Detect which cell encompasses the target text, then output its [X, Y] center coordinate. 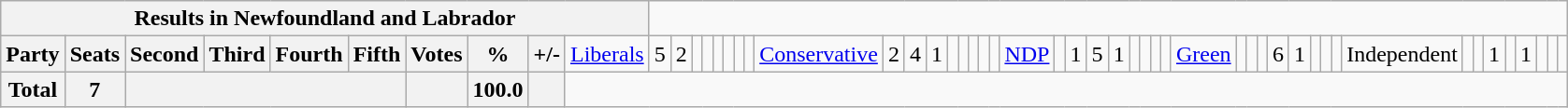
Total [33, 89]
100.0 [497, 89]
Fifth [377, 54]
% [497, 54]
Third [237, 54]
Seats [94, 54]
Party [33, 54]
6 [1277, 54]
Fourth [309, 54]
Results in Newfoundland and Labrador [325, 19]
Second [165, 54]
Green [1203, 54]
+/- [546, 54]
Votes [437, 54]
Liberals [607, 54]
4 [914, 54]
7 [94, 89]
Conservative [819, 54]
NDP [1027, 54]
Independent [1403, 54]
